Detect which cell encompasses the target text, then output its (x, y) center coordinate. 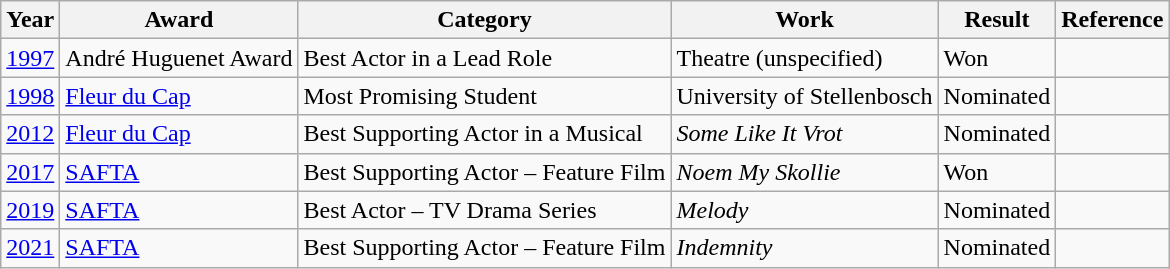
Best Actor – TV Drama Series (484, 210)
Some Like It Vrot (804, 134)
Noem My Skollie (804, 172)
Reference (1112, 20)
Year (30, 20)
Best Actor in a Lead Role (484, 58)
Work (804, 20)
2021 (30, 248)
2019 (30, 210)
1997 (30, 58)
Most Promising Student (484, 96)
2012 (30, 134)
Category (484, 20)
Best Supporting Actor in a Musical (484, 134)
Theatre (unspecified) (804, 58)
Melody (804, 210)
Award (179, 20)
Indemnity (804, 248)
Result (997, 20)
1998 (30, 96)
2017 (30, 172)
André Huguenet Award (179, 58)
University of Stellenbosch (804, 96)
